Capture the cell that displays the provided text and extract its (x, y) central coordinate. 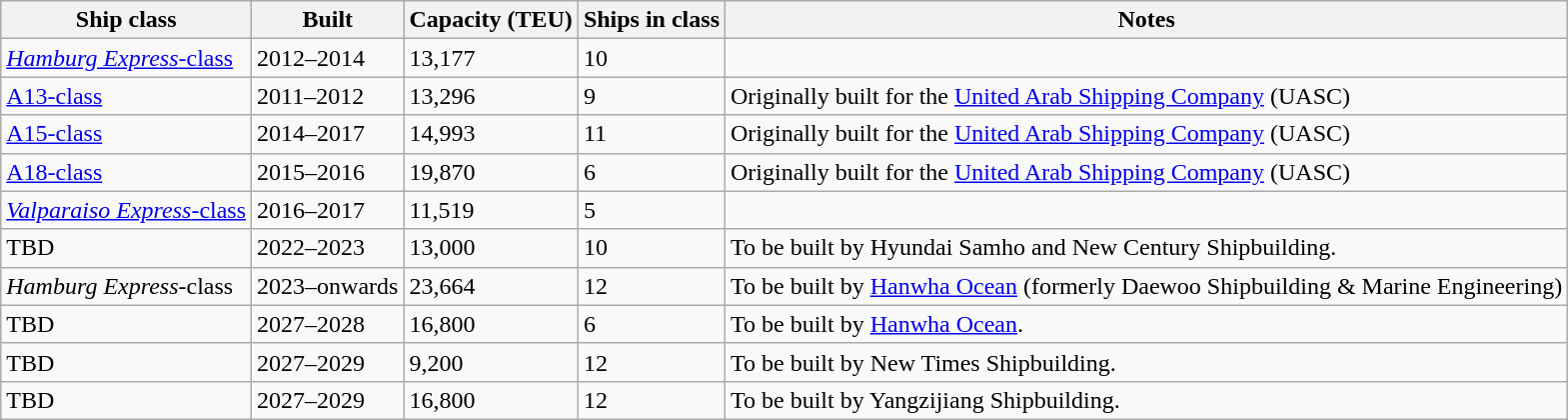
11 (652, 134)
19,870 (491, 172)
2012–2014 (328, 58)
To be built by Hanwha Ocean. (1147, 324)
5 (652, 210)
9,200 (491, 362)
Valparaiso Express-class (126, 210)
23,664 (491, 286)
A13-class (126, 96)
13,296 (491, 96)
2014–2017 (328, 134)
To be built by Hanwha Ocean (formerly Daewoo Shipbuilding & Marine Engineering) (1147, 286)
11,519 (491, 210)
13,177 (491, 58)
To be built by Yangzijiang Shipbuilding. (1147, 400)
9 (652, 96)
2027–2028 (328, 324)
13,000 (491, 248)
2022–2023 (328, 248)
A15-class (126, 134)
2011–2012 (328, 96)
2015–2016 (328, 172)
Notes (1147, 20)
Ships in class (652, 20)
Capacity (TEU) (491, 20)
14,993 (491, 134)
2023–onwards (328, 286)
To be built by Hyundai Samho and New Century Shipbuilding. (1147, 248)
Built (328, 20)
To be built by New Times Shipbuilding. (1147, 362)
A18-class (126, 172)
Ship class (126, 20)
2016–2017 (328, 210)
